Scan for the cell matching the given text and deliver its [x, y] coordinate at center. 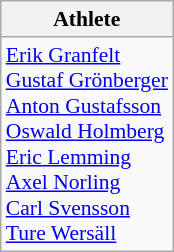
Athlete [87, 19]
Erik GranfeltGustaf GrönbergerAnton GustafssonOswald HolmbergEric LemmingAxel NorlingCarl SvenssonTure Wersäll [87, 144]
